Locate the cell with the specified text and output its (x, y) center coordinate. 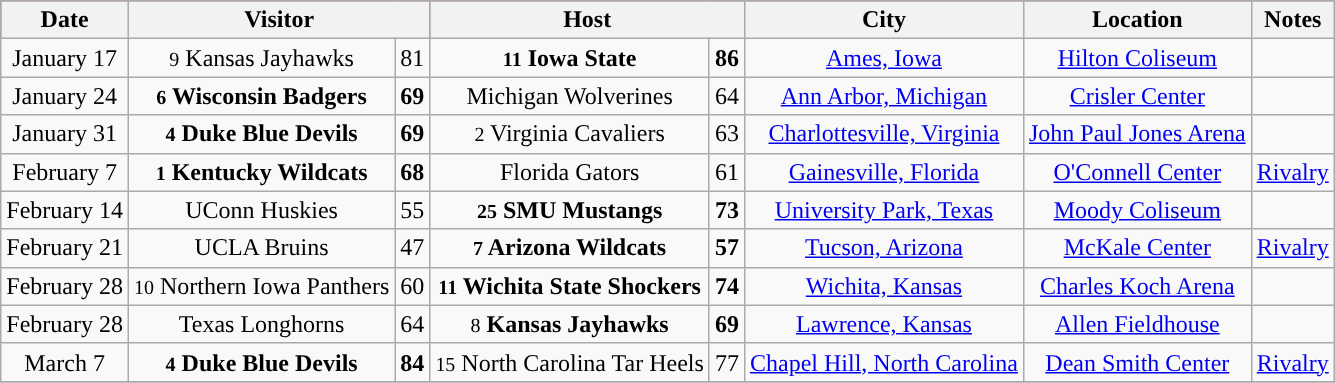
Gainesville, Florida (884, 172)
Florida Gators (570, 172)
Charles Koch Arena (1137, 286)
Texas Longhorns (261, 324)
57 (726, 248)
10 Northern Iowa Panthers (261, 286)
O'Connell Center (1137, 172)
55 (412, 210)
Notes (1292, 20)
68 (412, 172)
11 Iowa State (570, 58)
Ames, Iowa (884, 58)
John Paul Jones Arena (1137, 134)
47 (412, 248)
Moody Coliseum (1137, 210)
UConn Huskies (261, 210)
Hilton Coliseum (1137, 58)
86 (726, 58)
Charlottesville, Virginia (884, 134)
7 Arizona Wildcats (570, 248)
January 31 (65, 134)
Tucson, Arizona (884, 248)
Wichita, Kansas (884, 286)
UCLA Bruins (261, 248)
March 7 (65, 362)
Chapel Hill, North Carolina (884, 362)
February 7 (65, 172)
Ann Arbor, Michigan (884, 96)
11 Wichita State Shockers (570, 286)
25 SMU Mustangs (570, 210)
61 (726, 172)
2 Virginia Cavaliers (570, 134)
8 Kansas Jayhawks (570, 324)
Host (588, 20)
77 (726, 362)
February 14 (65, 210)
Dean Smith Center (1137, 362)
February 21 (65, 248)
Crisler Center (1137, 96)
McKale Center (1137, 248)
January 24 (65, 96)
9 Kansas Jayhawks (261, 58)
City (884, 20)
84 (412, 362)
January 17 (65, 58)
Lawrence, Kansas (884, 324)
74 (726, 286)
60 (412, 286)
Visitor (278, 20)
Date (65, 20)
6 Wisconsin Badgers (261, 96)
73 (726, 210)
1 Kentucky Wildcats (261, 172)
Michigan Wolverines (570, 96)
Allen Fieldhouse (1137, 324)
81 (412, 58)
University Park, Texas (884, 210)
63 (726, 134)
Location (1137, 20)
15 North Carolina Tar Heels (570, 362)
